Identify which cell holds the provided text, then report its [x, y] central coordinate. 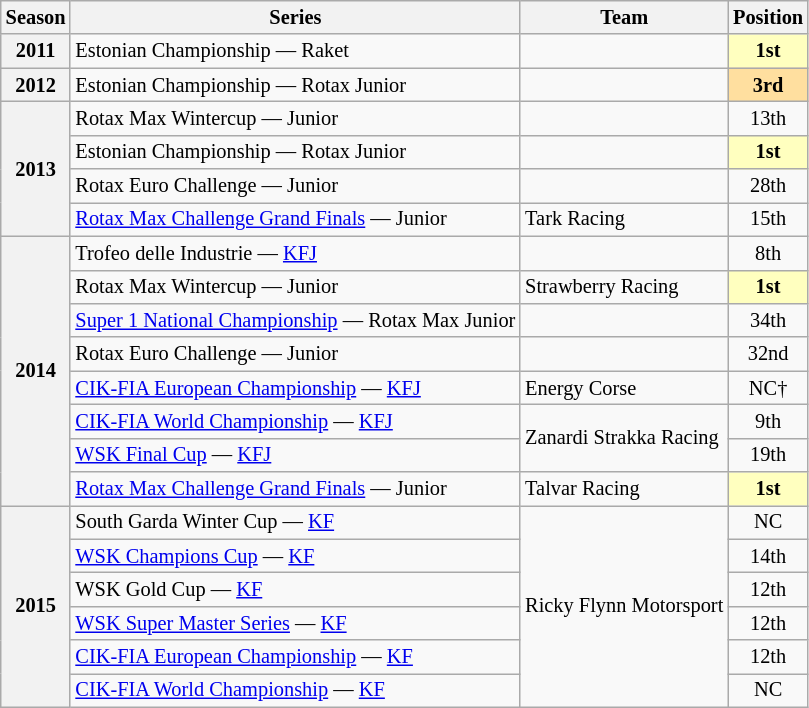
8th [768, 253]
14th [768, 556]
Series [295, 17]
Trofeo delle Industrie — KFJ [295, 253]
Season [36, 17]
Energy Corse [624, 388]
2014 [36, 370]
Super 1 National Championship — Rotax Max Junior [295, 320]
32nd [768, 354]
Tark Racing [624, 219]
South Garda Winter Cup — KF [295, 522]
Strawberry Racing [624, 287]
9th [768, 421]
2012 [36, 85]
NC† [768, 388]
WSK Final Cup — KFJ [295, 455]
Position [768, 17]
3rd [768, 85]
28th [768, 186]
Talvar Racing [624, 489]
15th [768, 219]
Estonian Championship — Raket [295, 51]
2013 [36, 168]
WSK Gold Cup — KF [295, 589]
CIK-FIA World Championship — KF [295, 690]
CIK-FIA European Championship — KF [295, 657]
WSK Super Master Series — KF [295, 623]
CIK-FIA European Championship — KFJ [295, 388]
13th [768, 118]
Ricky Flynn Motorsport [624, 606]
CIK-FIA World Championship — KFJ [295, 421]
Zanardi Strakka Racing [624, 438]
WSK Champions Cup — KF [295, 556]
Team [624, 17]
19th [768, 455]
2015 [36, 606]
2011 [36, 51]
34th [768, 320]
